Locate the cell with the specified text and output its (x, y) center coordinate. 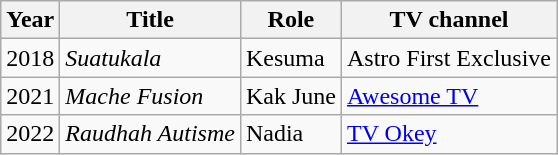
TV Okey (448, 134)
Suatukala (150, 58)
Raudhah Autisme (150, 134)
Role (290, 20)
2022 (30, 134)
2018 (30, 58)
TV channel (448, 20)
Kesuma (290, 58)
Nadia (290, 134)
Awesome TV (448, 96)
Mache Fusion (150, 96)
Astro First Exclusive (448, 58)
Title (150, 20)
2021 (30, 96)
Year (30, 20)
Kak June (290, 96)
